Provide the (X, Y) coordinate of the cell's center where the given text is located.  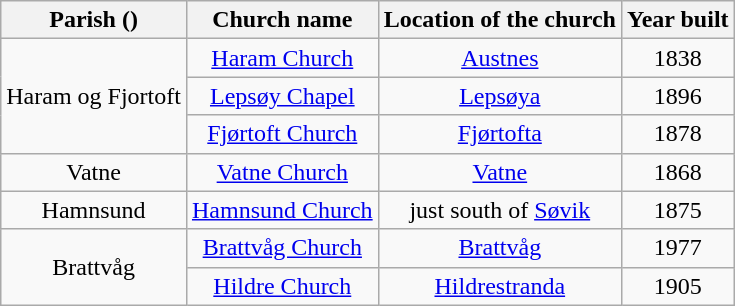
Lepsøy Chapel (282, 96)
1878 (678, 134)
1905 (678, 286)
Hamnsund Church (282, 210)
1868 (678, 172)
Brattvåg Church (282, 248)
Haram og Fjortoft (94, 96)
1875 (678, 210)
Vatne Church (282, 172)
Fjørtofta (500, 134)
Hildre Church (282, 286)
Haram Church (282, 58)
1838 (678, 58)
Parish () (94, 20)
Location of the church (500, 20)
1977 (678, 248)
Fjørtoft Church (282, 134)
Year built (678, 20)
Austnes (500, 58)
just south of Søvik (500, 210)
Lepsøya (500, 96)
Church name (282, 20)
Hildrestranda (500, 286)
1896 (678, 96)
Hamnsund (94, 210)
